Locate the cell with the specified text and output its [x, y] center coordinate. 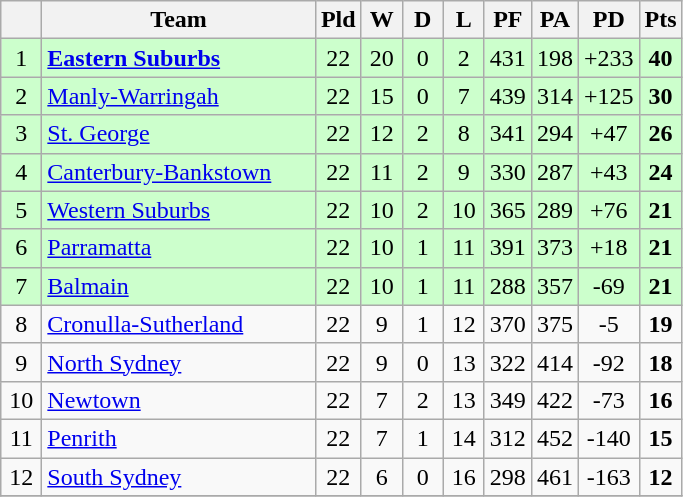
198 [554, 58]
373 [554, 248]
Balmain [179, 286]
Parramatta [179, 248]
Western Suburbs [179, 210]
Pts [660, 20]
Manly-Warringah [179, 96]
312 [508, 438]
349 [508, 400]
+43 [608, 172]
431 [508, 58]
Penrith [179, 438]
South Sydney [179, 477]
414 [554, 362]
370 [508, 324]
365 [508, 210]
375 [554, 324]
330 [508, 172]
5 [22, 210]
-140 [608, 438]
30 [660, 96]
+18 [608, 248]
18 [660, 362]
North Sydney [179, 362]
357 [554, 286]
391 [508, 248]
288 [508, 286]
-92 [608, 362]
-69 [608, 286]
+47 [608, 134]
289 [554, 210]
19 [660, 324]
+233 [608, 58]
PD [608, 20]
+125 [608, 96]
26 [660, 134]
314 [554, 96]
4 [22, 172]
D [422, 20]
St. George [179, 134]
PA [554, 20]
287 [554, 172]
20 [382, 58]
322 [508, 362]
-73 [608, 400]
-163 [608, 477]
Eastern Suburbs [179, 58]
294 [554, 134]
439 [508, 96]
422 [554, 400]
PF [508, 20]
Pld [338, 20]
+76 [608, 210]
14 [464, 438]
452 [554, 438]
Team [179, 20]
3 [22, 134]
W [382, 20]
298 [508, 477]
Cronulla-Sutherland [179, 324]
-5 [608, 324]
40 [660, 58]
461 [554, 477]
341 [508, 134]
24 [660, 172]
L [464, 20]
Canterbury-Bankstown [179, 172]
Newtown [179, 400]
